Determine the (X, Y) coordinate at the center of the cell enclosing the given text.  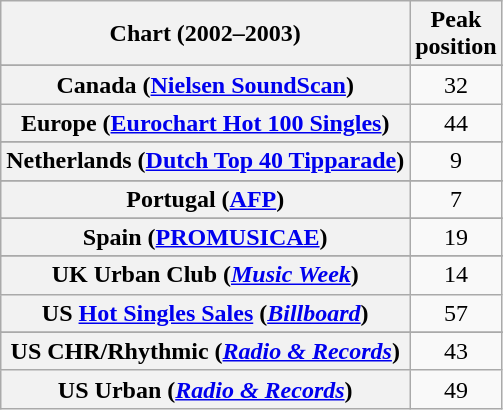
9 (456, 161)
7 (456, 199)
Chart (2002–2003) (206, 34)
49 (456, 389)
US CHR/Rhythmic (Radio & Records) (206, 351)
19 (456, 237)
Portugal (AFP) (206, 199)
Peakposition (456, 34)
Canada (Nielsen SoundScan) (206, 85)
Netherlands (Dutch Top 40 Tipparade) (206, 161)
US Urban (Radio & Records) (206, 389)
32 (456, 85)
US Hot Singles Sales (Billboard) (206, 313)
Spain (PROMUSICAE) (206, 237)
43 (456, 351)
Europe (Eurochart Hot 100 Singles) (206, 123)
UK Urban Club (Music Week) (206, 275)
57 (456, 313)
44 (456, 123)
14 (456, 275)
